Output the (X, Y) coordinate of the center of the cell containing the given text.  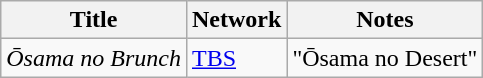
Notes (385, 20)
Ōsama no Brunch (94, 58)
TBS (236, 58)
Title (94, 20)
Network (236, 20)
"Ōsama no Desert" (385, 58)
